Output the [X, Y] coordinate of the center of the cell containing the given text.  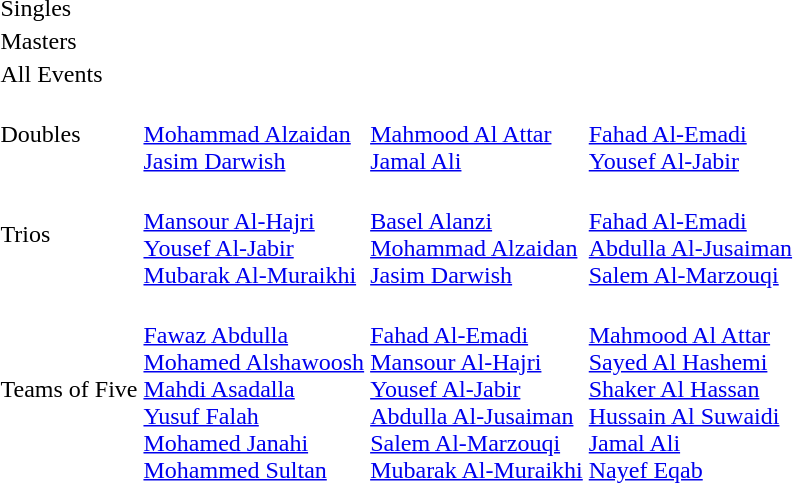
Basel AlanziMohammad AlzaidanJasim Darwish [477, 234]
Fahad Al-EmadiYousef Al-Jabir [690, 134]
Mahmood Al AttarJamal Ali [477, 134]
Mohammad AlzaidanJasim Darwish [254, 134]
Mansour Al-HajriYousef Al-JabirMubarak Al-Muraikhi [254, 234]
Fahad Al-EmadiAbdulla Al-JusaimanSalem Al-Marzouqi [690, 234]
